Pinpoint the cell where the given text exists, returning its (x, y) midpoint coordinate. 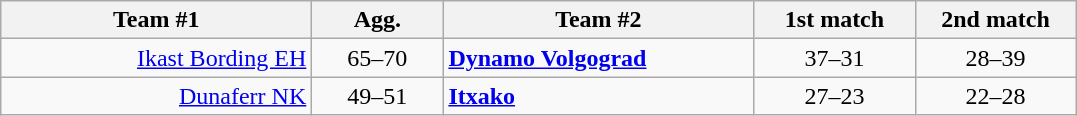
28–39 (996, 58)
22–28 (996, 96)
27–23 (834, 96)
Team #2 (598, 20)
Ikast Bording EH (156, 58)
37–31 (834, 58)
2nd match (996, 20)
Dynamo Volgograd (598, 58)
Itxako (598, 96)
Team #1 (156, 20)
Dunaferr NK (156, 96)
49–51 (378, 96)
Agg. (378, 20)
1st match (834, 20)
65–70 (378, 58)
